Identify which cell holds the provided text, then report its (X, Y) central coordinate. 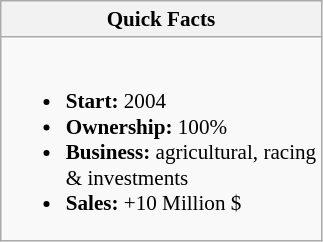
Start: 2004Ownership: 100%Business: agricultural, racing& investmentsSales: +10 Million $ (161, 138)
Quick Facts (161, 18)
